Determine the [x, y] coordinate at the center of the cell enclosing the given text.  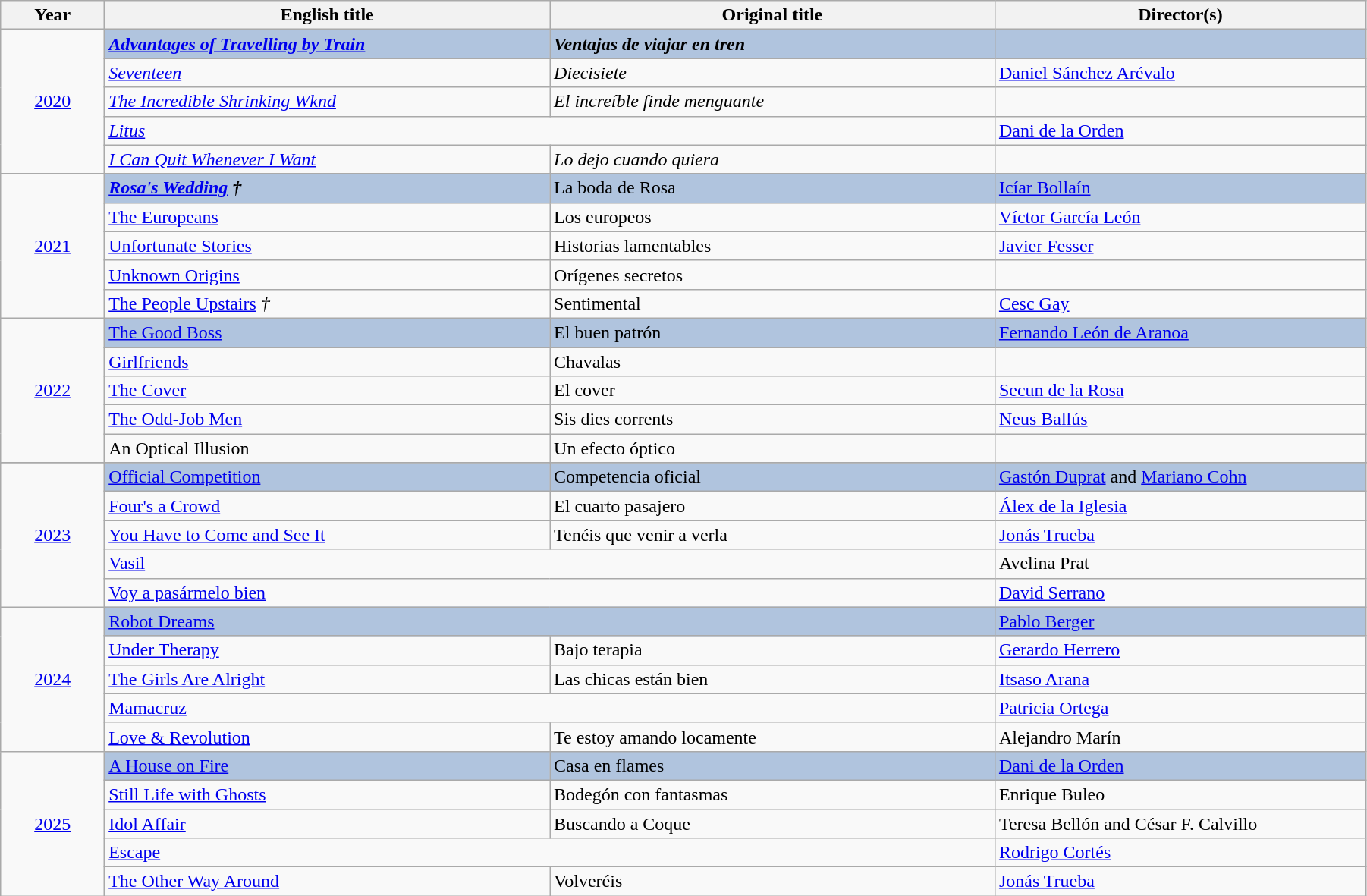
Rosa's Wedding † [328, 188]
Pablo Berger [1180, 621]
Neus Ballús [1180, 420]
Love & Revolution [328, 737]
Four's a Crowd [328, 506]
Original title [772, 15]
Girlfriends [328, 362]
Secun de la Rosa [1180, 391]
Las chicas están bien [772, 679]
Chavalas [772, 362]
Patricia Ortega [1180, 708]
Álex de la Iglesia [1180, 506]
Vasil [550, 564]
The Girls Are Alright [328, 679]
Diecisiete [772, 73]
Casa en flames [772, 766]
Voy a pasármelo bien [550, 593]
Un efecto óptico [772, 448]
El cuarto pasajero [772, 506]
Buscando a Coque [772, 823]
The People Upstairs † [328, 303]
El increíble finde menguante [772, 102]
An Optical Illusion [328, 448]
Idol Affair [328, 823]
Robot Dreams [550, 621]
Year [53, 15]
Itsaso Arana [1180, 679]
Fernando León de Aranoa [1180, 332]
Cesc Gay [1180, 303]
Orígenes secretos [772, 275]
2024 [53, 679]
Gerardo Herrero [1180, 650]
Unfortunate Stories [328, 246]
Ventajas de viajar en tren [772, 44]
I Can Quit Whenever I Want [328, 159]
Volveréis [772, 882]
Director(s) [1180, 15]
Rodrigo Cortés [1180, 853]
You Have to Come and See It [328, 535]
Teresa Bellón and César F. Calvillo [1180, 823]
English title [328, 15]
Bajo terapia [772, 650]
2022 [53, 390]
Avelina Prat [1180, 564]
2021 [53, 246]
The Other Way Around [328, 882]
Víctor García León [1180, 217]
Still Life with Ghosts [328, 794]
A House on Fire [328, 766]
Advantages of Travelling by Train [328, 44]
Seventeen [328, 73]
Lo dejo cuando quiera [772, 159]
Enrique Buleo [1180, 794]
The Incredible Shrinking Wknd [328, 102]
Alejandro Marín [1180, 737]
El cover [772, 391]
2023 [53, 535]
Official Competition [328, 477]
Tenéis que venir a verla [772, 535]
Javier Fesser [1180, 246]
Gastón Duprat and Mariano Cohn [1180, 477]
Historias lamentables [772, 246]
The Odd-Job Men [328, 420]
Bodegón con fantasmas [772, 794]
The Good Boss [328, 332]
Under Therapy [328, 650]
2020 [53, 102]
David Serrano [1180, 593]
El buen patrón [772, 332]
Te estoy amando locamente [772, 737]
Escape [550, 853]
The Cover [328, 391]
Icíar Bollaín [1180, 188]
Mamacruz [550, 708]
Unknown Origins [328, 275]
The Europeans [328, 217]
Sis dies corrents [772, 420]
Los europeos [772, 217]
Litus [550, 130]
2025 [53, 823]
Sentimental [772, 303]
Daniel Sánchez Arévalo [1180, 73]
La boda de Rosa [772, 188]
Competencia oficial [772, 477]
